Return the (x, y) coordinate for the center point of the cell that contains the specified text.  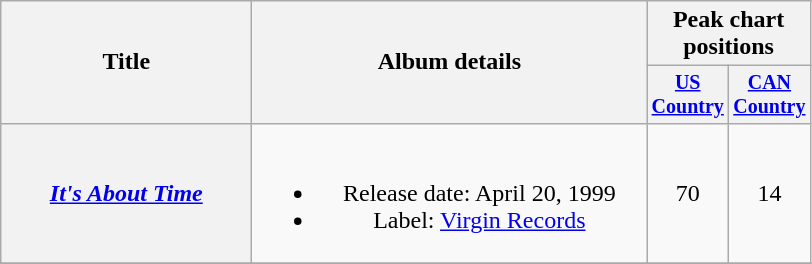
Peak chartpositions (728, 34)
Album details (450, 62)
70 (688, 193)
CAN Country (770, 94)
It's About Time (126, 193)
Release date: April 20, 1999Label: Virgin Records (450, 193)
US Country (688, 94)
14 (770, 193)
Title (126, 62)
